Detect which cell encompasses the target text, then output its (X, Y) center coordinate. 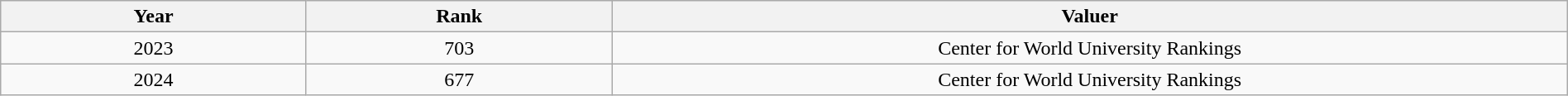
2024 (154, 79)
Valuer (1090, 17)
2023 (154, 48)
703 (459, 48)
Rank (459, 17)
Year (154, 17)
677 (459, 79)
